Search for the cell housing the specified text and yield its [x, y] center coordinate. 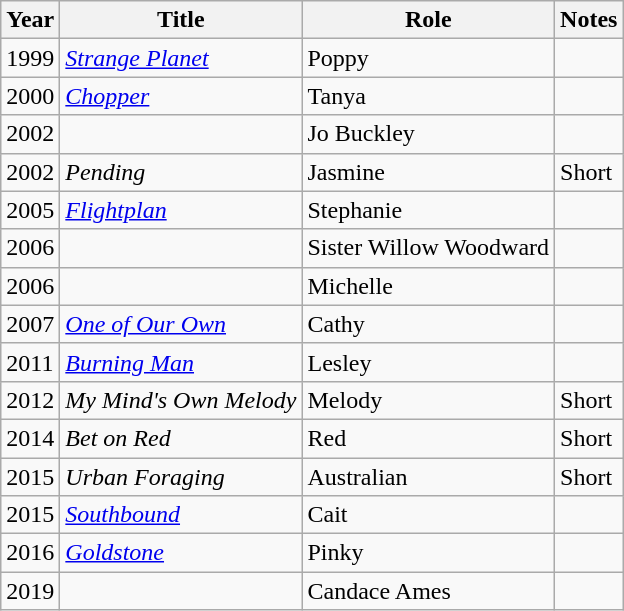
Stephanie [428, 210]
Notes [589, 20]
Poppy [428, 58]
Year [30, 20]
Cathy [428, 324]
2000 [30, 96]
Melody [428, 400]
2016 [30, 553]
Strange Planet [181, 58]
2019 [30, 591]
2011 [30, 362]
Candace Ames [428, 591]
2014 [30, 438]
Southbound [181, 515]
My Mind's Own Melody [181, 400]
Role [428, 20]
Flightplan [181, 210]
Chopper [181, 96]
Title [181, 20]
Pending [181, 172]
Burning Man [181, 362]
Bet on Red [181, 438]
1999 [30, 58]
Red [428, 438]
Goldstone [181, 553]
Jasmine [428, 172]
Pinky [428, 553]
Jo Buckley [428, 134]
One of Our Own [181, 324]
Tanya [428, 96]
Lesley [428, 362]
Michelle [428, 286]
2005 [30, 210]
Cait [428, 515]
2007 [30, 324]
2012 [30, 400]
Sister Willow Woodward [428, 248]
Urban Foraging [181, 477]
Australian [428, 477]
